Detect which cell encompasses the target text, then output its [X, Y] center coordinate. 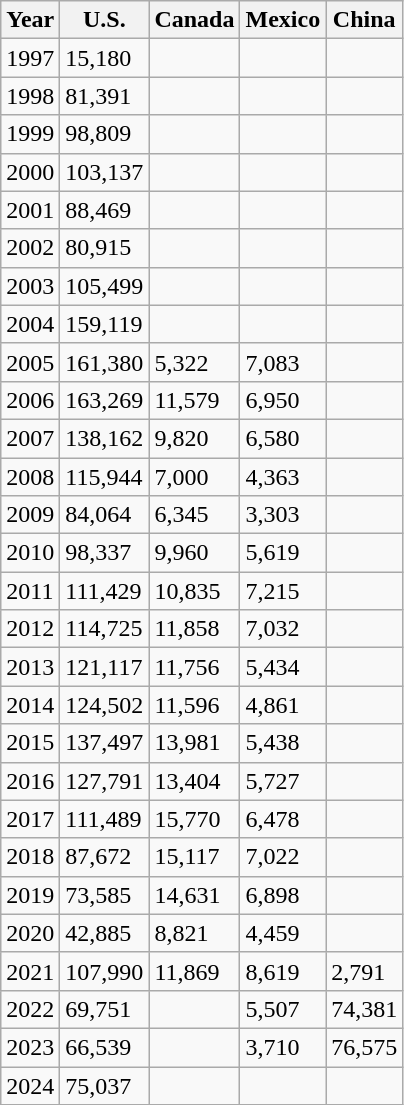
5,619 [283, 553]
163,269 [104, 400]
2021 [30, 971]
2011 [30, 591]
114,725 [104, 629]
69,751 [104, 1009]
74,381 [364, 1009]
4,459 [283, 933]
81,391 [104, 96]
2014 [30, 705]
2016 [30, 781]
124,502 [104, 705]
11,579 [194, 400]
9,820 [194, 438]
11,858 [194, 629]
2000 [30, 172]
8,619 [283, 971]
80,915 [104, 248]
161,380 [104, 362]
103,137 [104, 172]
7,000 [194, 477]
8,821 [194, 933]
2019 [30, 895]
Mexico [283, 20]
2023 [30, 1047]
159,119 [104, 324]
111,429 [104, 591]
115,944 [104, 477]
9,960 [194, 553]
4,861 [283, 705]
U.S. [104, 20]
5,507 [283, 1009]
121,117 [104, 667]
15,117 [194, 857]
6,345 [194, 515]
Year [30, 20]
98,337 [104, 553]
2013 [30, 667]
42,885 [104, 933]
84,064 [104, 515]
5,727 [283, 781]
6,950 [283, 400]
1999 [30, 134]
11,596 [194, 705]
4,363 [283, 477]
2005 [30, 362]
China [364, 20]
3,303 [283, 515]
7,083 [283, 362]
3,710 [283, 1047]
Canada [194, 20]
88,469 [104, 210]
2015 [30, 743]
105,499 [104, 286]
5,434 [283, 667]
1998 [30, 96]
76,575 [364, 1047]
66,539 [104, 1047]
6,898 [283, 895]
98,809 [104, 134]
75,037 [104, 1085]
2,791 [364, 971]
5,322 [194, 362]
11,869 [194, 971]
13,981 [194, 743]
6,478 [283, 819]
2002 [30, 248]
127,791 [104, 781]
2024 [30, 1085]
138,162 [104, 438]
15,770 [194, 819]
2017 [30, 819]
7,022 [283, 857]
2020 [30, 933]
2022 [30, 1009]
87,672 [104, 857]
1997 [30, 58]
2008 [30, 477]
2001 [30, 210]
2003 [30, 286]
2012 [30, 629]
137,497 [104, 743]
10,835 [194, 591]
15,180 [104, 58]
107,990 [104, 971]
2018 [30, 857]
2009 [30, 515]
2007 [30, 438]
2006 [30, 400]
5,438 [283, 743]
11,756 [194, 667]
7,032 [283, 629]
6,580 [283, 438]
73,585 [104, 895]
2004 [30, 324]
111,489 [104, 819]
7,215 [283, 591]
14,631 [194, 895]
13,404 [194, 781]
2010 [30, 553]
